Identify which cell holds the provided text, then report its (x, y) central coordinate. 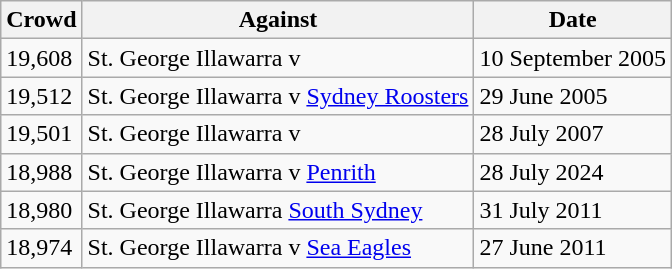
28 July 2007 (573, 134)
St. George Illawarra v Penrith (278, 172)
19,512 (42, 96)
29 June 2005 (573, 96)
18,974 (42, 248)
18,988 (42, 172)
St. George Illawarra v Sydney Roosters (278, 96)
St. George Illawarra South Sydney (278, 210)
Against (278, 20)
19,501 (42, 134)
28 July 2024 (573, 172)
18,980 (42, 210)
27 June 2011 (573, 248)
10 September 2005 (573, 58)
Crowd (42, 20)
St. George Illawarra v Sea Eagles (278, 248)
19,608 (42, 58)
31 July 2011 (573, 210)
Date (573, 20)
